Provide the (X, Y) coordinate of the cell's center where the given text is located.  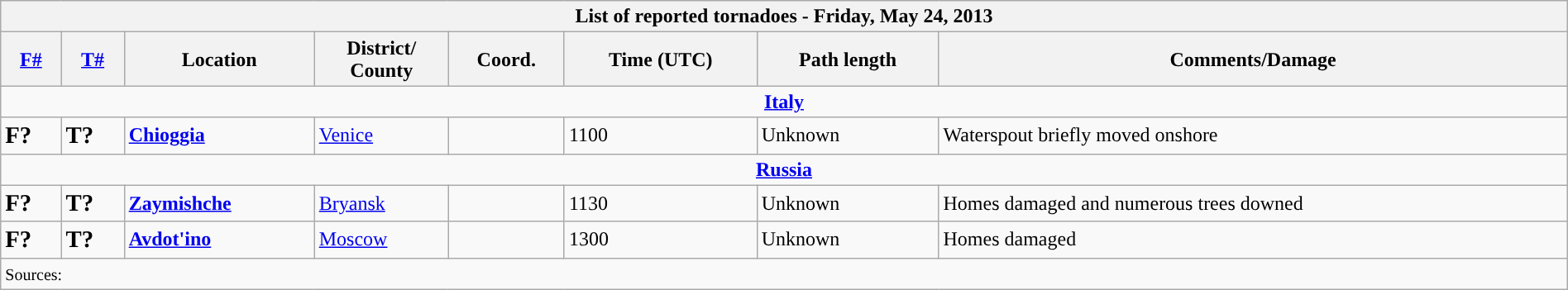
1300 (660, 240)
Sources: (784, 273)
F# (31, 59)
Italy (784, 102)
T# (93, 59)
Moscow (381, 240)
Venice (381, 135)
1130 (660, 203)
Homes damaged (1253, 240)
Path length (848, 59)
Chioggia (219, 135)
Comments/Damage (1253, 59)
Bryansk (381, 203)
Russia (784, 169)
Time (UTC) (660, 59)
Location (219, 59)
Coord. (506, 59)
Avdot'ino (219, 240)
Zaymishche (219, 203)
Waterspout briefly moved onshore (1253, 135)
1100 (660, 135)
Homes damaged and numerous trees downed (1253, 203)
List of reported tornadoes - Friday, May 24, 2013 (784, 17)
District/County (381, 59)
